Locate the cell with the specified text and output its (X, Y) center coordinate. 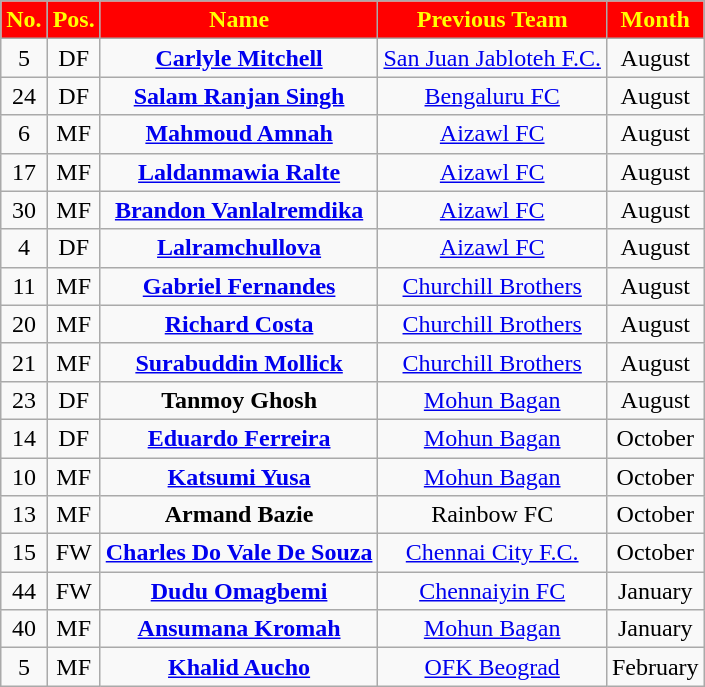
Eduardo Ferreira (239, 438)
13 (24, 515)
15 (24, 553)
30 (24, 210)
44 (24, 591)
Pos. (74, 20)
24 (24, 96)
4 (24, 248)
Armand Bazie (239, 515)
Ansumana Kromah (239, 629)
Gabriel Fernandes (239, 286)
17 (24, 172)
Chennaiyin FC (492, 591)
11 (24, 286)
Brandon Vanlalremdika (239, 210)
Dudu Omagbemi (239, 591)
Chennai City F.C. (492, 553)
Salam Ranjan Singh (239, 96)
20 (24, 324)
Tanmoy Ghosh (239, 400)
Charles Do Vale De Souza (239, 553)
San Juan Jabloteh F.C. (492, 58)
February (655, 667)
Rainbow FC (492, 515)
OFK Beograd (492, 667)
Month (655, 20)
Katsumi Yusa (239, 477)
No. (24, 20)
Bengaluru FC (492, 96)
Khalid Aucho (239, 667)
21 (24, 362)
Mahmoud Amnah (239, 134)
40 (24, 629)
6 (24, 134)
Carlyle Mitchell (239, 58)
10 (24, 477)
Previous Team (492, 20)
14 (24, 438)
Laldanmawia Ralte (239, 172)
Surabuddin Mollick (239, 362)
Lalramchullova (239, 248)
23 (24, 400)
Name (239, 20)
Richard Costa (239, 324)
